Return (X, Y) of the center of cell containing provided text 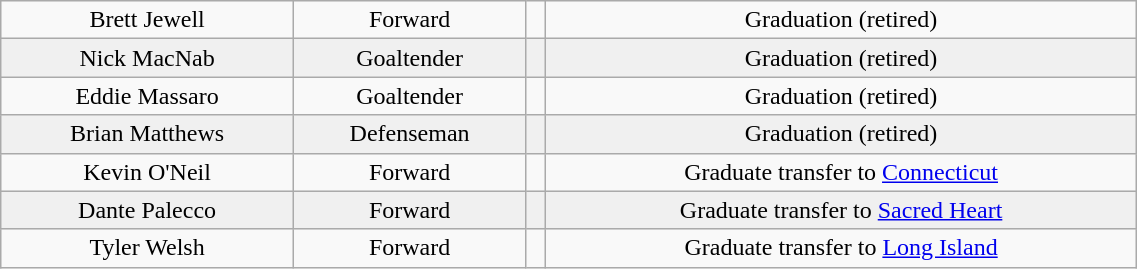
Brett Jewell (148, 20)
Nick MacNab (148, 58)
Graduate transfer to Connecticut (841, 172)
Graduate transfer to Sacred Heart (841, 210)
Brian Matthews (148, 134)
Graduate transfer to Long Island (841, 248)
Dante Palecco (148, 210)
Eddie Massaro (148, 96)
Defenseman (409, 134)
Kevin O'Neil (148, 172)
Tyler Welsh (148, 248)
